Capture the cell that displays the provided text and extract its [x, y] central coordinate. 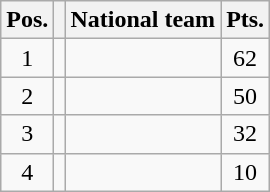
32 [246, 134]
4 [28, 172]
1 [28, 58]
Pos. [28, 20]
62 [246, 58]
National team [143, 20]
10 [246, 172]
50 [246, 96]
3 [28, 134]
2 [28, 96]
Pts. [246, 20]
